Return (X, Y) of the center of cell containing provided text 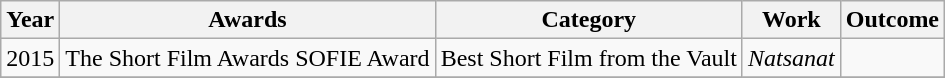
Awards (248, 20)
2015 (30, 58)
Category (588, 20)
Best Short Film from the Vault (588, 58)
The Short Film Awards SOFIE Award (248, 58)
Work (791, 20)
Outcome (892, 20)
Year (30, 20)
Natsanat (791, 58)
